Search for the cell housing the specified text and yield its [x, y] center coordinate. 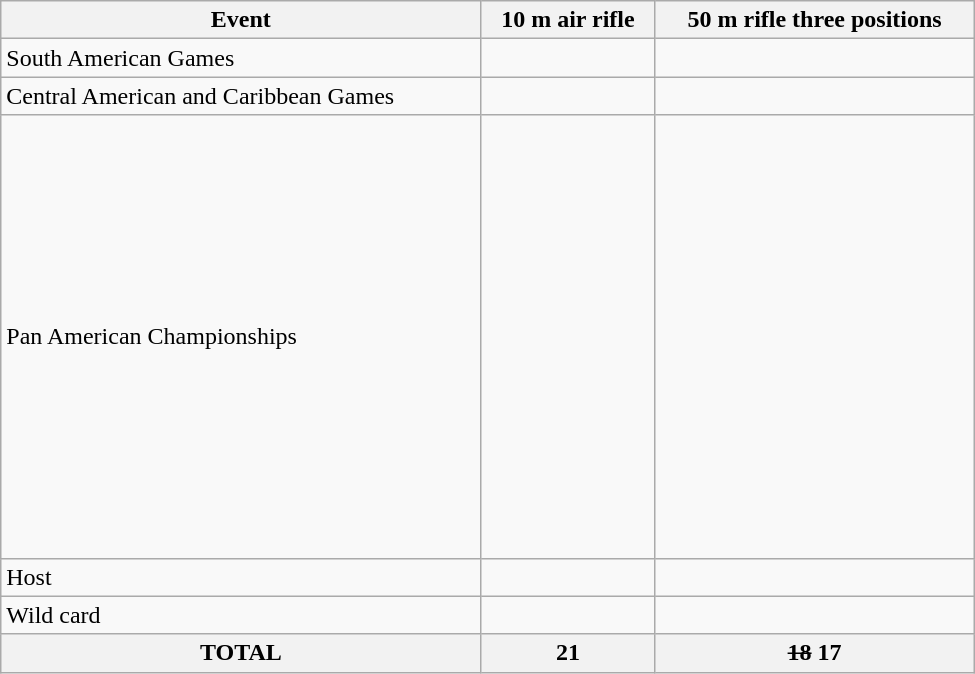
TOTAL [241, 653]
Wild card [241, 615]
South American Games [241, 58]
Central American and Caribbean Games [241, 96]
18 17 [814, 653]
Pan American Championships [241, 336]
Host [241, 577]
50 m rifle three positions [814, 20]
Event [241, 20]
10 m air rifle [568, 20]
21 [568, 653]
